Identify which cell holds the provided text, then report its [x, y] central coordinate. 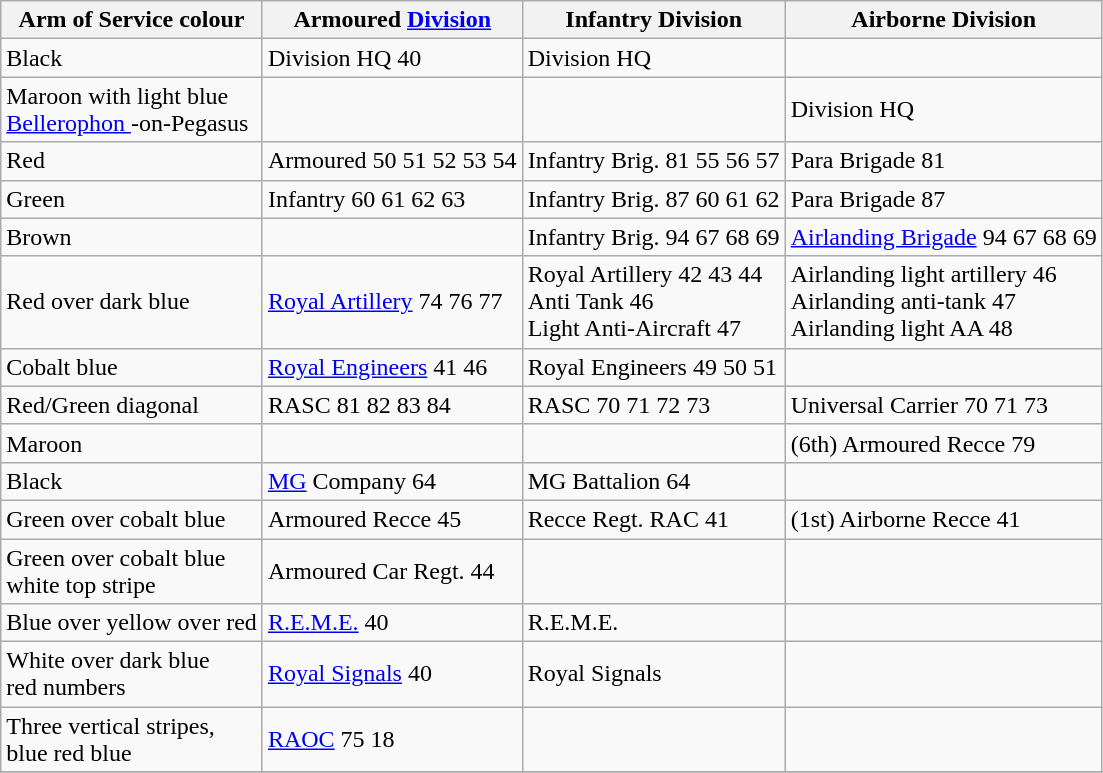
R.E.M.E. [654, 623]
Armoured Recce 45 [392, 519]
Red [132, 161]
Infantry Brig. 81 55 56 57 [654, 161]
Green over cobalt blue [132, 519]
Green [132, 199]
MG Battalion 64 [654, 481]
White over dark blue red numbers [132, 674]
RASC 70 71 72 73 [654, 405]
Maroon with light blue Bellerophon -on-Pegasus [132, 110]
Royal Engineers 49 50 51 [654, 367]
Airlanding Brigade 94 67 68 69 [944, 237]
Division HQ 40 [392, 58]
(6th) Armoured Recce 79 [944, 443]
Red/Green diagonal [132, 405]
Armoured 50 51 52 53 54 [392, 161]
Royal Artillery 42 43 44 Anti Tank 46 Light Anti-Aircraft 47 [654, 302]
Infantry Brig. 94 67 68 69 [654, 237]
Maroon [132, 443]
Infantry Brig. 87 60 61 62 [654, 199]
(1st) Airborne Recce 41 [944, 519]
Airlanding light artillery 46 Airlanding anti-tank 47 Airlanding light AA 48 [944, 302]
Armoured Division [392, 20]
Royal Signals [654, 674]
Cobalt blue [132, 367]
Royal Artillery 74 76 77 [392, 302]
Royal Signals 40 [392, 674]
Brown [132, 237]
Para Brigade 87 [944, 199]
RAOC 75 18 [392, 740]
R.E.M.E. 40 [392, 623]
Armoured Car Regt. 44 [392, 570]
Infantry 60 61 62 63 [392, 199]
Three vertical stripes, blue red blue [132, 740]
RASC 81 82 83 84 [392, 405]
Royal Engineers 41 46 [392, 367]
Green over cobalt blue white top stripe [132, 570]
Blue over yellow over red [132, 623]
Infantry Division [654, 20]
Para Brigade 81 [944, 161]
Recce Regt. RAC 41 [654, 519]
MG Company 64 [392, 481]
Universal Carrier 70 71 73 [944, 405]
Arm of Service colour [132, 20]
Red over dark blue [132, 302]
Airborne Division [944, 20]
